Output the [X, Y] coordinate of the center of the cell containing the given text.  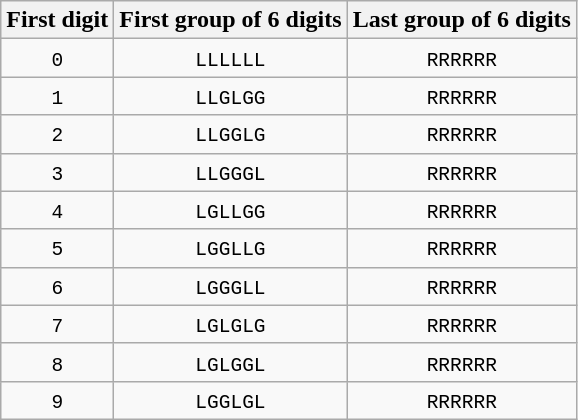
0 [58, 58]
LLGGGL [230, 172]
First digit [58, 20]
8 [58, 362]
6 [58, 286]
7 [58, 324]
1 [58, 96]
LGLGLG [230, 324]
5 [58, 248]
First group of 6 digits [230, 20]
2 [58, 134]
3 [58, 172]
LGLGGL [230, 362]
9 [58, 400]
LGLLGG [230, 210]
LLGLGG [230, 96]
LLGGLG [230, 134]
LGGGLL [230, 286]
LGGLGL [230, 400]
LLLLLL [230, 58]
LGGLLG [230, 248]
4 [58, 210]
Last group of 6 digits [462, 20]
